Identify which cell holds the provided text, then report its [X, Y] central coordinate. 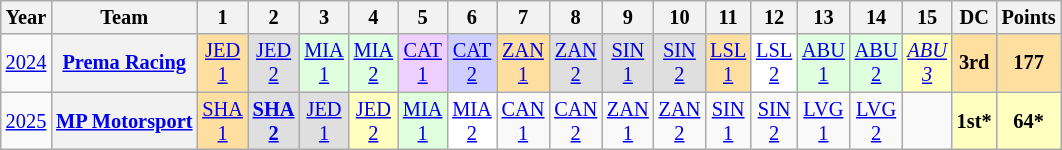
11 [728, 17]
10 [680, 17]
9 [628, 17]
8 [576, 17]
3 [324, 17]
LVG1 [824, 121]
177 [1029, 63]
Year [26, 17]
7 [524, 17]
1st* [974, 121]
2025 [26, 121]
2 [274, 17]
64* [1029, 121]
1 [222, 17]
4 [374, 17]
MP Motorsport [124, 121]
14 [876, 17]
CAT2 [472, 63]
13 [824, 17]
LSL2 [774, 63]
Team [124, 17]
CAT1 [422, 63]
LSL1 [728, 63]
Points [1029, 17]
DC [974, 17]
3rd [974, 63]
2024 [26, 63]
CAN2 [576, 121]
5 [422, 17]
ABU3 [926, 63]
Prema Racing [124, 63]
ABU1 [824, 63]
SHA1 [222, 121]
LVG2 [876, 121]
15 [926, 17]
CAN1 [524, 121]
12 [774, 17]
6 [472, 17]
SHA2 [274, 121]
ABU2 [876, 63]
